Scan for the cell matching the given text and deliver its [X, Y] coordinate at center. 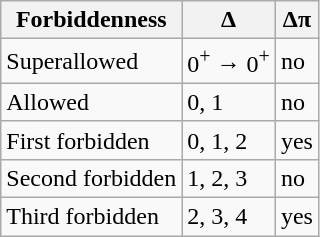
Superallowed [92, 62]
0, 1 [229, 102]
Third forbidden [92, 217]
Δπ [296, 20]
First forbidden [92, 140]
Second forbidden [92, 178]
0+ → 0+ [229, 62]
0, 1, 2 [229, 140]
2, 3, 4 [229, 217]
Δ [229, 20]
Allowed [92, 102]
1, 2, 3 [229, 178]
Forbiddenness [92, 20]
